Provide the [x, y] coordinate of the cell's center where the given text is located.  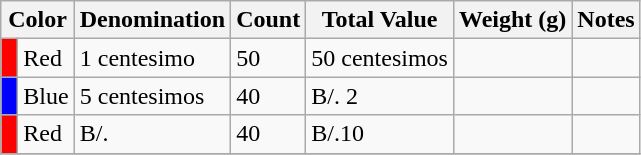
B/.10 [380, 134]
B/. [152, 134]
50 centesimos [380, 58]
Color [38, 20]
1 centesimo [152, 58]
Blue [46, 96]
5 centesimos [152, 96]
Total Value [380, 20]
Count [268, 20]
50 [268, 58]
Notes [606, 20]
B/. 2 [380, 96]
Weight (g) [512, 20]
Denomination [152, 20]
